Pinpoint the cell where the given text exists, returning its (x, y) midpoint coordinate. 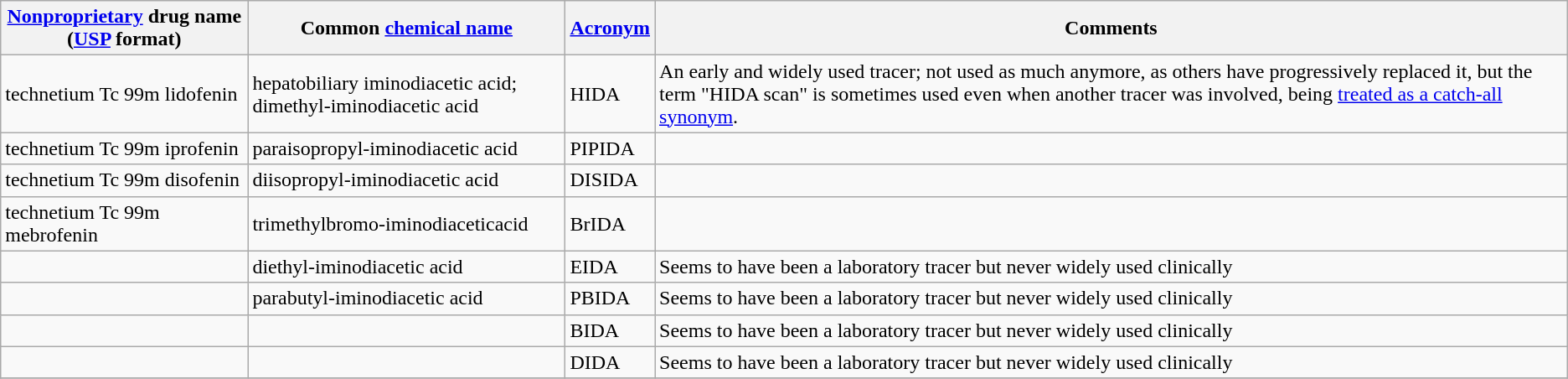
trimethylbromo-iminodiaceticacid (407, 223)
technetium Tc 99m mebrofenin (124, 223)
HIDA (610, 94)
Nonproprietary drug name (USP format) (124, 29)
PBIDA (610, 299)
technetium Tc 99m iprofenin (124, 148)
Common chemical name (407, 29)
diethyl-iminodiacetic acid (407, 267)
technetium Tc 99m disofenin (124, 180)
DIDA (610, 362)
PIPIDA (610, 148)
parabutyl-iminodiacetic acid (407, 299)
diisopropyl-iminodiacetic acid (407, 180)
Acronym (610, 29)
paraisopropyl-iminodiacetic acid (407, 148)
BrIDA (610, 223)
Comments (1112, 29)
technetium Tc 99m lidofenin (124, 94)
DISIDA (610, 180)
BIDA (610, 330)
hepatobiliary iminodiacetic acid; dimethyl-iminodiacetic acid (407, 94)
EIDA (610, 267)
